Locate the cell with the specified text and output its (X, Y) center coordinate. 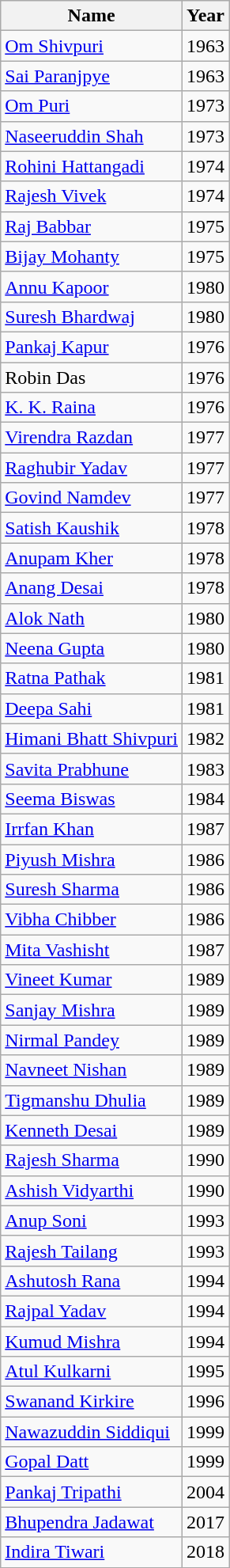
1983 (205, 769)
Annu Kapoor (92, 287)
Govind Namdev (92, 498)
1982 (205, 738)
Om Shivpuri (92, 46)
Ratna Pathak (92, 678)
Kenneth Desai (92, 1130)
Piyush Mishra (92, 859)
1984 (205, 799)
Suresh Bhardwaj (92, 317)
Ashutosh Rana (92, 1281)
Rajesh Vivek (92, 196)
Atul Kulkarni (92, 1372)
2017 (205, 1522)
Bhupendra Jadawat (92, 1522)
Swanand Kirkire (92, 1402)
Anup Soni (92, 1221)
Bijay Mohanty (92, 256)
Suresh Sharma (92, 890)
Raghubir Yadav (92, 468)
Indira Tiwari (92, 1552)
Irrfan Khan (92, 829)
2018 (205, 1552)
Nawazuddin Siddiqui (92, 1432)
Gopal Datt (92, 1462)
1995 (205, 1372)
K. K. Raina (92, 408)
1996 (205, 1402)
Vibha Chibber (92, 920)
Vineet Kumar (92, 980)
Rajesh Tailang (92, 1251)
Navneet Nishan (92, 1070)
Himani Bhatt Shivpuri (92, 738)
Sai Paranjpye (92, 76)
2004 (205, 1492)
Satish Kaushik (92, 528)
Kumud Mishra (92, 1342)
Year (205, 16)
Deepa Sahi (92, 708)
Rohini Hattangadi (92, 166)
Pankaj Kapur (92, 347)
Mita Vashisht (92, 950)
Rajpal Yadav (92, 1311)
Anupam Kher (92, 558)
Nirmal Pandey (92, 1040)
Sanjay Mishra (92, 1010)
Tigmanshu Dhulia (92, 1100)
Ashish Vidyarthi (92, 1190)
Savita Prabhune (92, 769)
Virendra Razdan (92, 438)
Seema Biswas (92, 799)
Raj Babbar (92, 226)
Om Puri (92, 106)
Naseeruddin Shah (92, 136)
Neena Gupta (92, 648)
Name (92, 16)
Alok Nath (92, 618)
Robin Das (92, 378)
Anang Desai (92, 588)
Pankaj Tripathi (92, 1492)
Rajesh Sharma (92, 1160)
